Find where the given text appears and provide that cell's center as [x, y] coordinate. 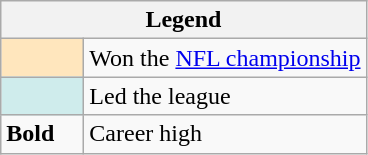
Led the league [225, 96]
Career high [225, 134]
Legend [184, 20]
Bold [42, 134]
Won the NFL championship [225, 58]
